Determine the [x, y] coordinate at the center of the cell enclosing the given text.  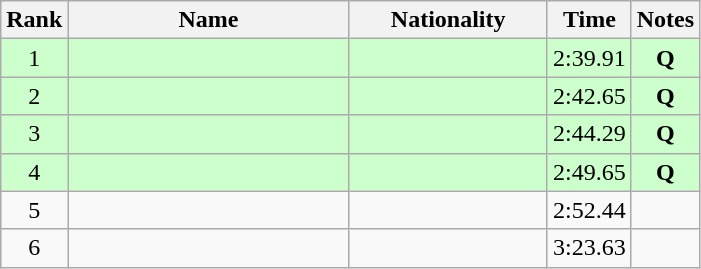
4 [34, 172]
Time [589, 20]
Rank [34, 20]
2:49.65 [589, 172]
5 [34, 210]
Name [208, 20]
3 [34, 134]
Notes [665, 20]
6 [34, 248]
2:39.91 [589, 58]
3:23.63 [589, 248]
1 [34, 58]
Nationality [448, 20]
2:42.65 [589, 96]
2 [34, 96]
2:44.29 [589, 134]
2:52.44 [589, 210]
